Detect which cell encompasses the target text, then output its (X, Y) center coordinate. 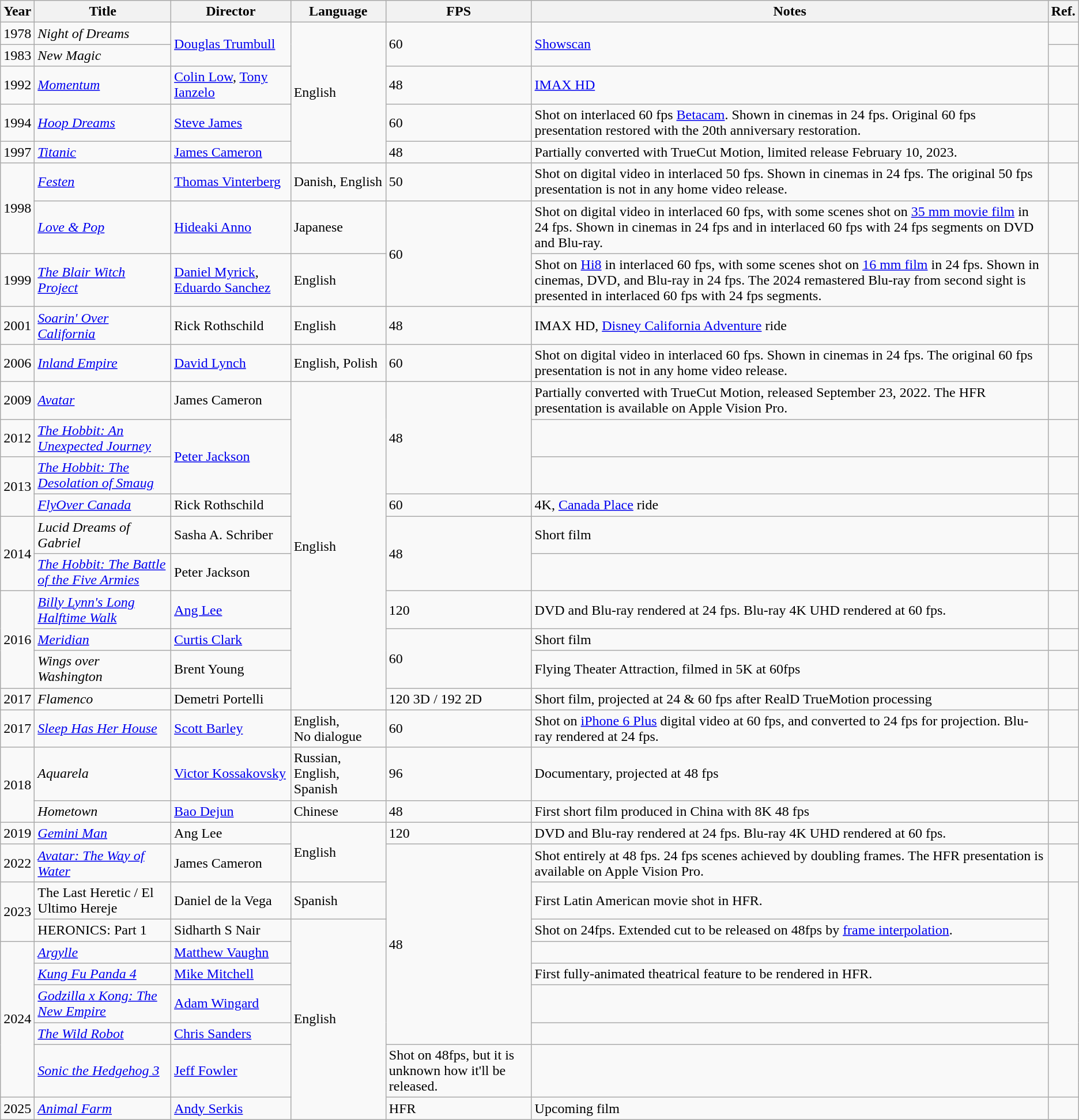
Night of Dreams (103, 33)
Shot on digital video in interlaced 60 fps. Shown in cinemas in 24 fps. The original 60 fps presentation is not in any home video release. (790, 363)
Aquarela (103, 774)
Inland Empire (103, 363)
2001 (17, 325)
2022 (17, 863)
Danish, English (338, 182)
IMAX HD (790, 85)
Russian, English, Spanish (338, 774)
The Hobbit: The Battle of the Five Armies (103, 573)
Sleep Has Her House (103, 728)
120 3D / 192 2D (459, 699)
Colin Low, Tony Ianzelo (231, 85)
New Magic (103, 55)
HERONICS: Part 1 (103, 930)
2009 (17, 400)
2025 (17, 1108)
1998 (17, 209)
Shot entirely at 48 fps. 24 fps scenes achieved by doubling frames. The HFR presentation is available on Apple Vision Pro. (790, 863)
Bao Dejun (231, 811)
Meridian (103, 640)
2018 (17, 785)
Steve James (231, 122)
Godzilla x Kong: The New Empire (103, 1004)
96 (459, 774)
2006 (17, 363)
Shot on iPhone 6 Plus digital video at 60 fps, and converted to 24 fps for projection. Blu-ray rendered at 24 fps. (790, 728)
Victor Kossakovsky (231, 774)
Mike Mitchell (231, 974)
HFR (459, 1108)
Hideaki Anno (231, 227)
Love & Pop (103, 227)
The Blair Witch Project (103, 280)
Curtis Clark (231, 640)
The Wild Robot (103, 1034)
Demetri Portelli (231, 699)
Avatar: The Way of Water (103, 863)
Hometown (103, 811)
2014 (17, 554)
Partially converted with TrueCut Motion, released September 23, 2022. The HFR presentation is available on Apple Vision Pro. (790, 400)
2023 (17, 911)
Thomas Vinterberg (231, 182)
Scott Barley (231, 728)
Sasha A. Schriber (231, 535)
The Hobbit: The Desolation of Smaug (103, 476)
Spanish (338, 900)
2012 (17, 438)
Showscan (790, 44)
FPS (459, 12)
Flamenco (103, 699)
Short film, projected at 24 & 60 fps after RealD TrueMotion processing (790, 699)
Wings over Washington (103, 669)
Upcoming film (790, 1108)
1983 (17, 55)
Flying Theater Attraction, filmed in 5K at 60fps (790, 669)
Adam Wingard (231, 1004)
Matthew Vaughn (231, 952)
English, Polish (338, 363)
Festen (103, 182)
David Lynch (231, 363)
Documentary, projected at 48 fps (790, 774)
Billy Lynn's Long Halftime Walk (103, 610)
1978 (17, 33)
Avatar (103, 400)
Soarin' Over California (103, 325)
Kung Fu Panda 4 (103, 974)
Animal Farm (103, 1108)
Chinese (338, 811)
English,No dialogue (338, 728)
Jeff Fowler (231, 1071)
4K, Canada Place ride (790, 505)
Shot on 48fps, but it is unknown how it'll be released. (459, 1071)
First fully-animated theatrical feature to be rendered in HFR. (790, 974)
Shot on 24fps. Extended cut to be released on 48fps by frame interpolation. (790, 930)
Momentum (103, 85)
Gemini Man (103, 833)
Japanese (338, 227)
FlyOver Canada (103, 505)
Andy Serkis (231, 1108)
Argylle (103, 952)
2024 (17, 1020)
Sonic the Hedgehog 3 (103, 1071)
Partially converted with TrueCut Motion, limited release February 10, 2023. (790, 152)
Chris Sanders (231, 1034)
2019 (17, 833)
2013 (17, 486)
Daniel de la Vega (231, 900)
Shot on interlaced 60 fps Betacam. Shown in cinemas in 24 fps. Original 60 fps presentation restored with the 20th anniversary restoration. (790, 122)
1992 (17, 85)
IMAX HD, Disney California Adventure ride (790, 325)
1999 (17, 280)
The Hobbit: An Unexpected Journey (103, 438)
First short film produced in China with 8K 48 fps (790, 811)
Lucid Dreams of Gabriel (103, 535)
Hoop Dreams (103, 122)
Language (338, 12)
First Latin American movie shot in HFR. (790, 900)
1997 (17, 152)
Shot on digital video in interlaced 50 fps. Shown in cinemas in 24 fps. The original 50 fps presentation is not in any home video release. (790, 182)
Year (17, 12)
Director (231, 12)
Notes (790, 12)
50 (459, 182)
The Last Heretic / El Ultimo Hereje (103, 900)
Daniel Myrick, Eduardo Sanchez (231, 280)
Titanic (103, 152)
1994 (17, 122)
Ref. (1063, 12)
Sidharth S Nair (231, 930)
Douglas Trumbull (231, 44)
2016 (17, 640)
Title (103, 12)
Brent Young (231, 669)
